Capture the cell that displays the provided text and extract its [x, y] central coordinate. 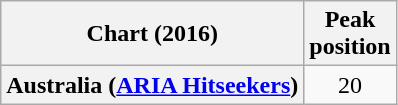
Australia (ARIA Hitseekers) [152, 85]
Chart (2016) [152, 34]
Peakposition [350, 34]
20 [350, 85]
